Identify which cell holds the provided text, then report its (X, Y) central coordinate. 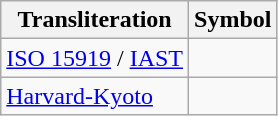
Harvard-Kyoto (95, 96)
ISO 15919 / IAST (95, 58)
Symbol (233, 20)
Transliteration (95, 20)
